From the cell containing the given text, extract its center point as [X, Y] coordinate. 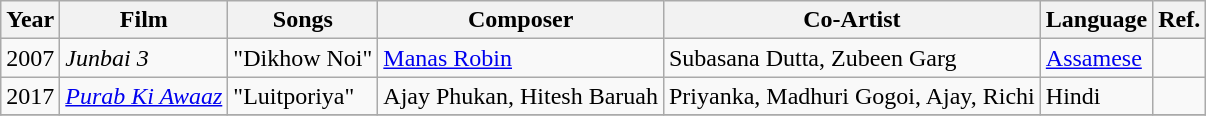
Junbai 3 [144, 58]
Ajay Phukan, Hitesh Baruah [521, 96]
Ref. [1180, 20]
Film [144, 20]
Composer [521, 20]
2017 [30, 96]
Songs [303, 20]
"Dikhow Noi" [303, 58]
Year [30, 20]
Subasana Dutta, Zubeen Garg [852, 58]
Priyanka, Madhuri Gogoi, Ajay, Richi [852, 96]
Language [1096, 20]
Co-Artist [852, 20]
"Luitporiya" [303, 96]
Purab Ki Awaaz [144, 96]
Manas Robin [521, 58]
Assamese [1096, 58]
Hindi [1096, 96]
2007 [30, 58]
